Output the [x, y] coordinate of the center of the cell containing the given text.  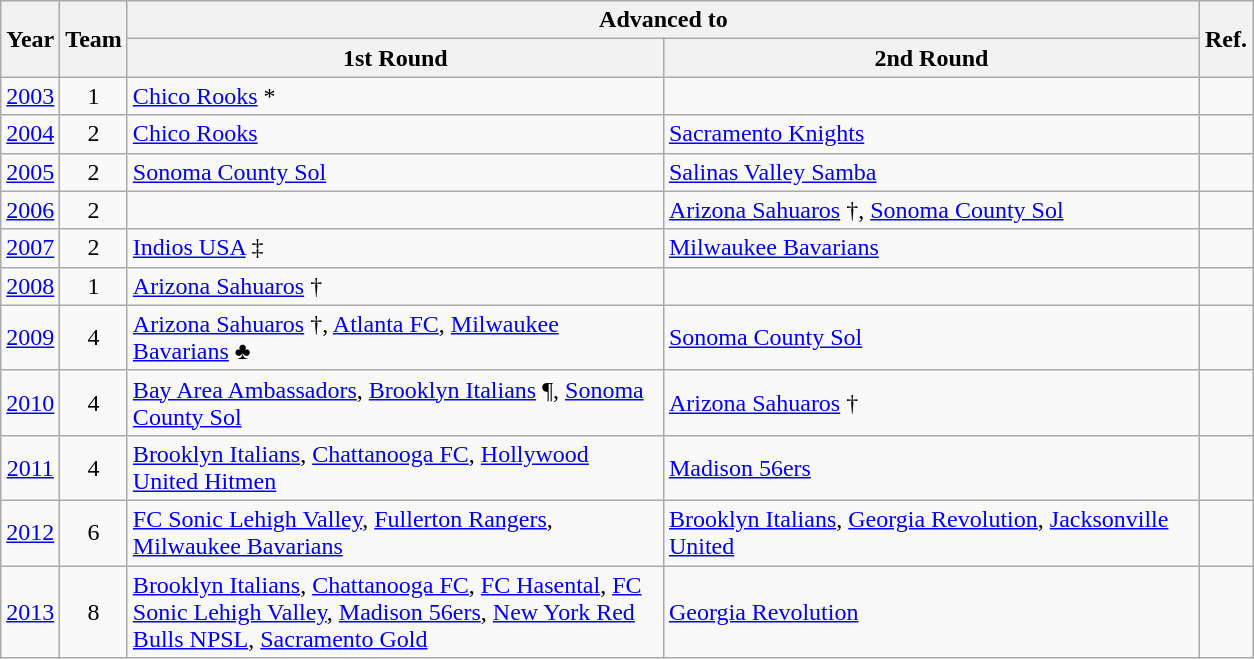
6 [94, 532]
Team [94, 39]
2005 [30, 172]
2009 [30, 338]
8 [94, 612]
2nd Round [931, 58]
FC Sonic Lehigh Valley, Fullerton Rangers, Milwaukee Bavarians [395, 532]
Milwaukee Bavarians [931, 248]
Advanced to [663, 20]
2008 [30, 286]
Madison 56ers [931, 468]
Bay Area Ambassadors, Brooklyn Italians ¶, Sonoma County Sol [395, 402]
2007 [30, 248]
2006 [30, 210]
Sacramento Knights [931, 134]
Georgia Revolution [931, 612]
Chico Rooks [395, 134]
2010 [30, 402]
2004 [30, 134]
Brooklyn Italians, Chattanooga FC, Hollywood United Hitmen [395, 468]
Chico Rooks * [395, 96]
Brooklyn Italians, Georgia Revolution, Jacksonville United [931, 532]
2012 [30, 532]
Year [30, 39]
2013 [30, 612]
Salinas Valley Samba [931, 172]
Brooklyn Italians, Chattanooga FC, FC Hasental, FC Sonic Lehigh Valley, Madison 56ers, New York Red Bulls NPSL, Sacramento Gold [395, 612]
Indios USA ‡ [395, 248]
Ref. [1226, 39]
2003 [30, 96]
2011 [30, 468]
Arizona Sahuaros †, Sonoma County Sol [931, 210]
1st Round [395, 58]
Arizona Sahuaros †, Atlanta FC, Milwaukee Bavarians ♣ [395, 338]
